Capture the cell that displays the provided text and extract its (x, y) central coordinate. 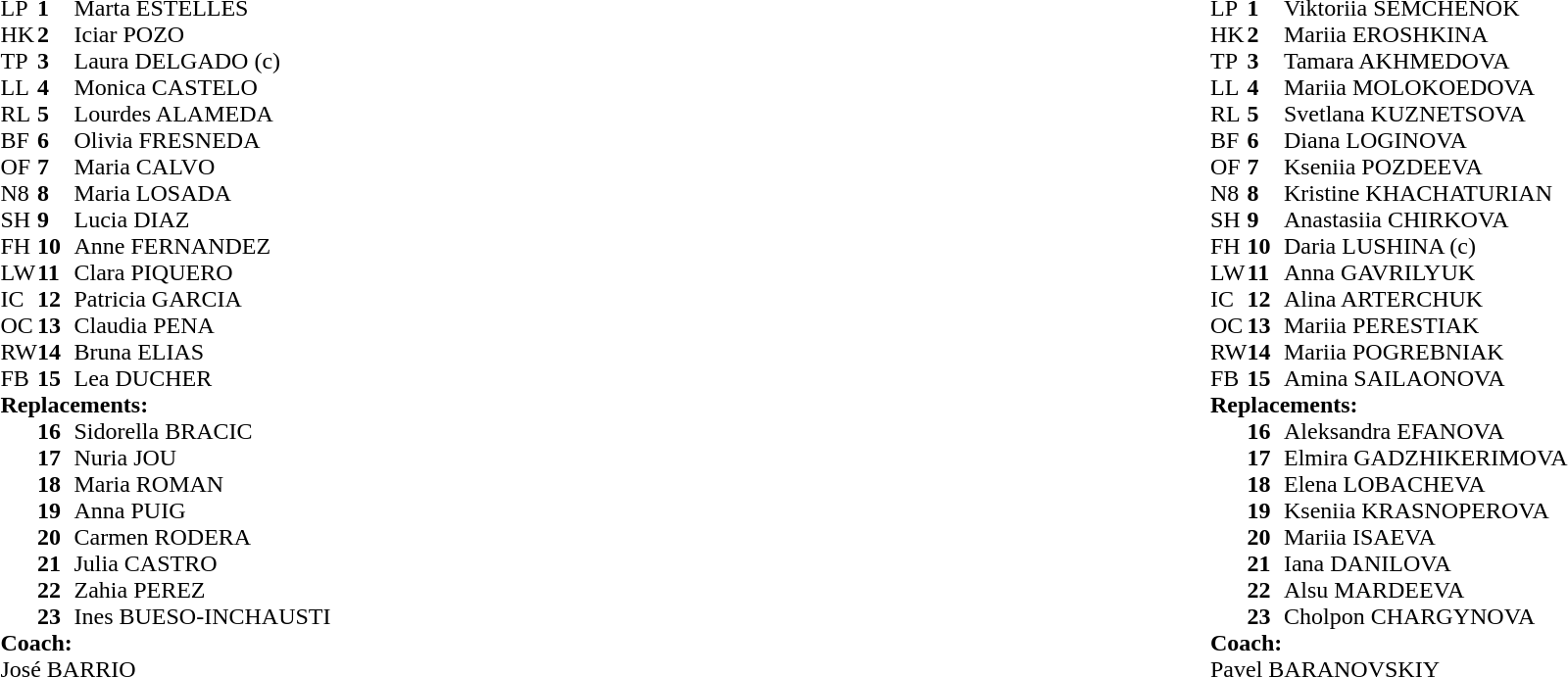
Sidorella BRACIC (203, 431)
Cholpon CHARGYNOVA (1426, 617)
Diana LOGINOVA (1426, 141)
Svetlana KUZNETSOVA (1426, 114)
Maria LOSADA (203, 194)
Anne FERNANDEZ (203, 247)
Patricia GARCIA (203, 300)
Iana DANILOVA (1426, 564)
Lourdes ALAMEDA (203, 114)
Elmira GADZHIKERIMOVA (1426, 459)
Bruna ELIAS (203, 353)
Mariia POGREBNIAK (1426, 353)
Mariia MOLOKOEDOVA (1426, 88)
Mariia ISAEVA (1426, 537)
Ines BUESO-INCHAUSTI (203, 617)
Olivia FRESNEDA (203, 141)
Tamara AKHMEDOVA (1426, 61)
Lea DUCHER (203, 378)
Elena LOBACHEVA (1426, 484)
Zahia PEREZ (203, 590)
Maria ROMAN (203, 484)
Kristine KHACHATURIAN (1426, 194)
Mariia EROSHKINA (1426, 35)
Daria LUSHINA (c) (1426, 247)
Anastasiia CHIRKOVA (1426, 219)
Lucia DIAZ (203, 219)
Iciar POZO (203, 35)
Monica CASTELO (203, 88)
Kseniia POZDEEVA (1426, 167)
Amina SAILAONOVA (1426, 378)
Carmen RODERA (203, 537)
Nuria JOU (203, 459)
Clara PIQUERO (203, 272)
Anna PUIG (203, 511)
Julia CASTRO (203, 564)
Kseniia KRASNOPEROVA (1426, 511)
Maria CALVO (203, 167)
Alsu MARDEEVA (1426, 590)
Alina ARTERCHUK (1426, 300)
Laura DELGADO (c) (203, 61)
Mariia PERESTIAK (1426, 325)
Claudia PENA (203, 325)
Aleksandra EFANOVA (1426, 431)
Anna GAVRILYUK (1426, 272)
